From the cell containing the given text, extract its center point as (x, y) coordinate. 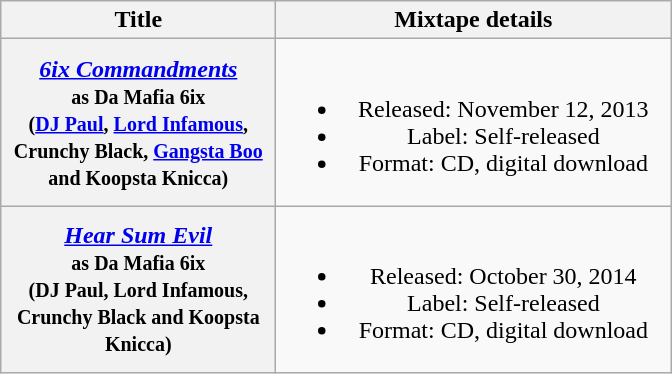
Released: October 30, 2014Label: Self-releasedFormat: CD, digital download (474, 290)
Mixtape details (474, 20)
6ix Commandmentsas Da Mafia 6ix(DJ Paul, Lord Infamous, Crunchy Black, Gangsta Boo and Koopsta Knicca) (138, 122)
Hear Sum Evilas Da Mafia 6ix(DJ Paul, Lord Infamous, Crunchy Black and Koopsta Knicca) (138, 290)
Title (138, 20)
Released: November 12, 2013Label: Self-releasedFormat: CD, digital download (474, 122)
